Identify which cell holds the provided text, then report its [x, y] central coordinate. 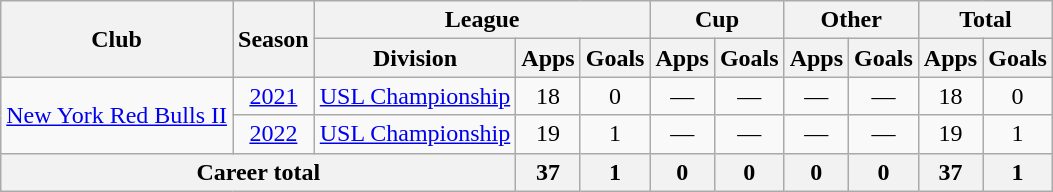
League [482, 20]
Career total [258, 172]
2021 [273, 96]
Other [851, 20]
Total [985, 20]
2022 [273, 134]
New York Red Bulls II [117, 115]
Cup [717, 20]
Club [117, 39]
Division [415, 58]
Season [273, 39]
